Detect which cell encompasses the target text, then output its [x, y] center coordinate. 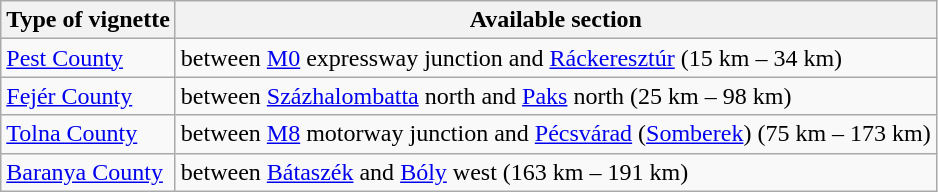
Type of vignette [88, 20]
Available section [556, 20]
between Százhalombatta north and Paks north (25 km – 98 km) [556, 96]
between M0 expressway junction and Ráckeresztúr (15 km – 34 km) [556, 58]
between M8 motorway junction and Pécsvárad (Somberek) (75 km – 173 km) [556, 134]
Baranya County [88, 172]
Pest County [88, 58]
Tolna County [88, 134]
between Bátaszék and Bóly west (163 km – 191 km) [556, 172]
Fejér County [88, 96]
